Output the [X, Y] coordinate of the center of the cell containing the given text.  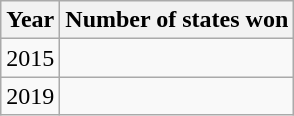
Year [30, 20]
Number of states won [177, 20]
2015 [30, 58]
2019 [30, 96]
